Provide the [x, y] coordinate of the cell's center where the given text is located.  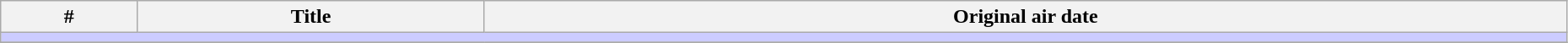
Title [311, 17]
Original air date [1026, 17]
# [69, 17]
